Determine the (x, y) coordinate at the center of the cell enclosing the given text.  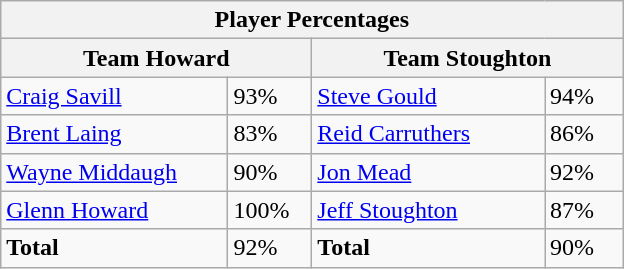
Team Stoughton (468, 58)
Jeff Stoughton (428, 210)
Wayne Middaugh (114, 172)
Craig Savill (114, 96)
94% (584, 96)
Brent Laing (114, 134)
86% (584, 134)
Steve Gould (428, 96)
Reid Carruthers (428, 134)
87% (584, 210)
Player Percentages (312, 20)
Glenn Howard (114, 210)
93% (270, 96)
83% (270, 134)
Team Howard (156, 58)
100% (270, 210)
Jon Mead (428, 172)
